Locate the cell with the specified text and output its (X, Y) center coordinate. 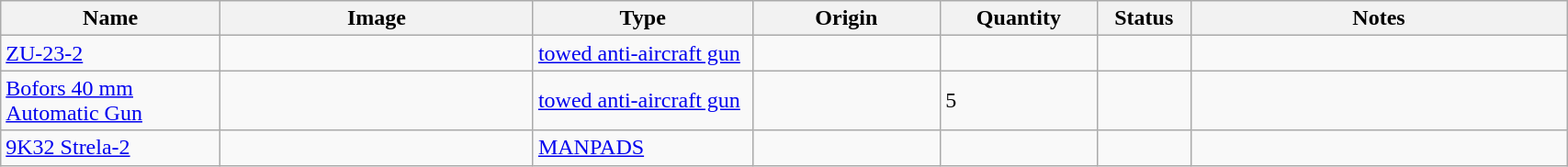
9K32 Strela-2 (110, 148)
MANPADS (643, 148)
Status (1144, 18)
Bofors 40 mm Automatic Gun (110, 101)
Image (377, 18)
Origin (847, 18)
Quantity (1019, 18)
5 (1019, 101)
ZU-23-2 (110, 53)
Notes (1378, 18)
Type (643, 18)
Name (110, 18)
